Identify which cell holds the provided text, then report its [x, y] central coordinate. 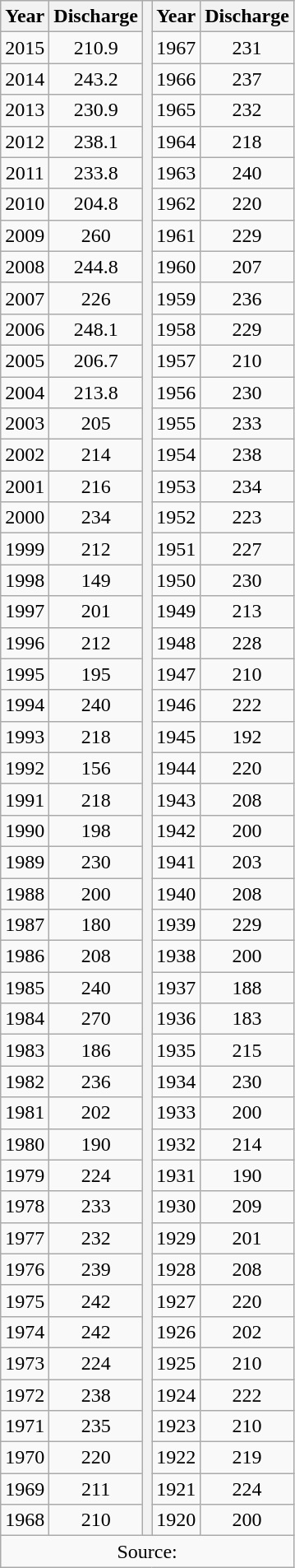
215 [247, 1050]
235 [96, 1426]
156 [96, 768]
1989 [25, 862]
231 [247, 48]
248.1 [96, 329]
1945 [176, 737]
1968 [25, 1520]
230.9 [96, 110]
1992 [25, 768]
149 [96, 580]
Source: [148, 1552]
1948 [176, 643]
1928 [176, 1269]
216 [96, 486]
1925 [176, 1363]
1962 [176, 204]
1982 [25, 1082]
239 [96, 1269]
183 [247, 1019]
1959 [176, 298]
1997 [25, 612]
1975 [25, 1300]
2011 [25, 173]
213 [247, 612]
1934 [176, 1082]
1936 [176, 1019]
1995 [25, 674]
1960 [176, 267]
1944 [176, 768]
223 [247, 518]
1966 [176, 79]
1953 [176, 486]
1926 [176, 1332]
207 [247, 267]
219 [247, 1458]
1985 [25, 988]
2015 [25, 48]
1957 [176, 361]
180 [96, 925]
1988 [25, 893]
1998 [25, 580]
1984 [25, 1019]
1937 [176, 988]
1952 [176, 518]
1983 [25, 1050]
1950 [176, 580]
1980 [25, 1144]
188 [247, 988]
1933 [176, 1113]
2003 [25, 424]
186 [96, 1050]
2006 [25, 329]
1951 [176, 549]
2010 [25, 204]
206.7 [96, 361]
1976 [25, 1269]
1979 [25, 1175]
1977 [25, 1238]
226 [96, 298]
1947 [176, 674]
1963 [176, 173]
198 [96, 831]
270 [96, 1019]
1971 [25, 1426]
1964 [176, 142]
1972 [25, 1395]
227 [247, 549]
1932 [176, 1144]
1927 [176, 1300]
1987 [25, 925]
1949 [176, 612]
1924 [176, 1395]
210.9 [96, 48]
244.8 [96, 267]
1930 [176, 1207]
1941 [176, 862]
1961 [176, 235]
1967 [176, 48]
237 [247, 79]
1943 [176, 799]
213.8 [96, 393]
2013 [25, 110]
195 [96, 674]
1999 [25, 549]
1923 [176, 1426]
1965 [176, 110]
204.8 [96, 204]
1970 [25, 1458]
2005 [25, 361]
1993 [25, 737]
2001 [25, 486]
211 [96, 1489]
1929 [176, 1238]
1986 [25, 956]
238.1 [96, 142]
2008 [25, 267]
260 [96, 235]
1994 [25, 705]
2004 [25, 393]
205 [96, 424]
1931 [176, 1175]
1973 [25, 1363]
2014 [25, 79]
1940 [176, 893]
1954 [176, 455]
1969 [25, 1489]
1990 [25, 831]
1981 [25, 1113]
233.8 [96, 173]
1938 [176, 956]
243.2 [96, 79]
203 [247, 862]
1958 [176, 329]
1974 [25, 1332]
1955 [176, 424]
1996 [25, 643]
2000 [25, 518]
2012 [25, 142]
2007 [25, 298]
1922 [176, 1458]
1978 [25, 1207]
1921 [176, 1489]
1920 [176, 1520]
2002 [25, 455]
209 [247, 1207]
1935 [176, 1050]
228 [247, 643]
1956 [176, 393]
1939 [176, 925]
192 [247, 737]
1946 [176, 705]
1942 [176, 831]
2009 [25, 235]
1991 [25, 799]
